From the cell containing the given text, extract its center point as (X, Y) coordinate. 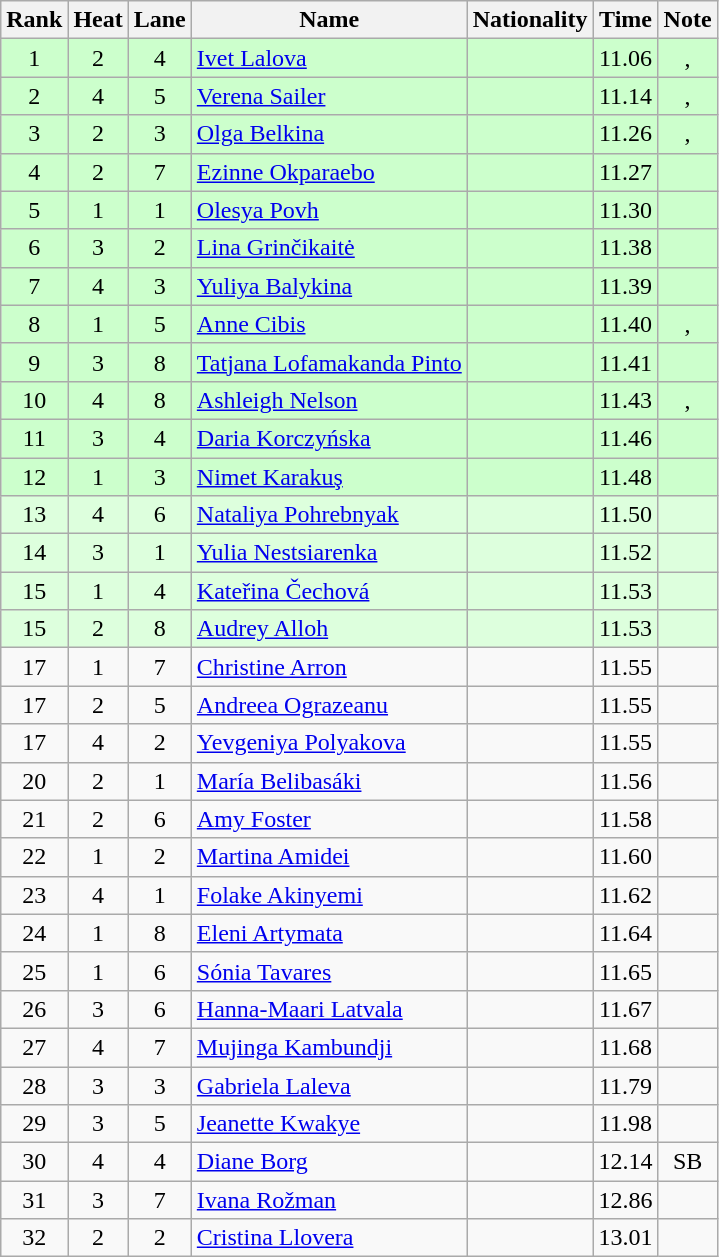
Nataliya Pohrebnyak (329, 515)
14 (34, 553)
Cristina Llovera (329, 1238)
Folake Akinyemi (329, 895)
13.01 (626, 1238)
9 (34, 362)
Olga Belkina (329, 134)
12 (34, 477)
11.43 (626, 400)
11.06 (626, 58)
11.62 (626, 895)
Name (329, 20)
Sónia Tavares (329, 971)
27 (34, 1047)
20 (34, 781)
Christine Arron (329, 667)
32 (34, 1238)
11.50 (626, 515)
Ashleigh Nelson (329, 400)
23 (34, 895)
11.56 (626, 781)
28 (34, 1085)
25 (34, 971)
11.52 (626, 553)
11.65 (626, 971)
Yuliya Balykina (329, 286)
21 (34, 819)
María Belibasáki (329, 781)
11.79 (626, 1085)
30 (34, 1162)
Ezinne Okparaebo (329, 172)
11.64 (626, 933)
Heat (98, 20)
Nimet Karakuş (329, 477)
Daria Korczyńska (329, 438)
Mujinga Kambundji (329, 1047)
11.38 (626, 248)
11.30 (626, 210)
11.67 (626, 1009)
29 (34, 1124)
Lane (160, 20)
11.68 (626, 1047)
Martina Amidei (329, 857)
Yulia Nestsiarenka (329, 553)
10 (34, 400)
11.60 (626, 857)
11.58 (626, 819)
11.27 (626, 172)
11.41 (626, 362)
26 (34, 1009)
Diane Borg (329, 1162)
11.40 (626, 324)
31 (34, 1200)
Jeanette Kwakye (329, 1124)
Kateřina Čechová (329, 591)
Audrey Alloh (329, 629)
Lina Grinčikaitė (329, 248)
Note (688, 20)
13 (34, 515)
Tatjana Lofamakanda Pinto (329, 362)
12.86 (626, 1200)
11.46 (626, 438)
Ivet Lalova (329, 58)
Gabriela Laleva (329, 1085)
Ivana Rožman (329, 1200)
Yevgeniya Polyakova (329, 743)
24 (34, 933)
Time (626, 20)
Nationality (530, 20)
11.26 (626, 134)
Amy Foster (329, 819)
Verena Sailer (329, 96)
Anne Cibis (329, 324)
Rank (34, 20)
11.14 (626, 96)
12.14 (626, 1162)
11.98 (626, 1124)
11.39 (626, 286)
Eleni Artymata (329, 933)
11.48 (626, 477)
Hanna-Maari Latvala (329, 1009)
Olesya Povh (329, 210)
22 (34, 857)
SB (688, 1162)
11 (34, 438)
Andreea Ograzeanu (329, 705)
